Search for the cell housing the specified text and yield its [x, y] center coordinate. 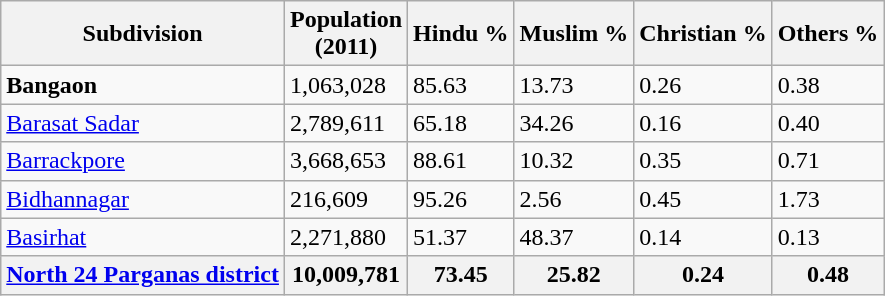
0.24 [703, 275]
Basirhat [143, 237]
2,271,880 [346, 237]
Others % [828, 34]
0.26 [703, 85]
34.26 [574, 123]
48.37 [574, 237]
10,009,781 [346, 275]
0.16 [703, 123]
1.73 [828, 199]
88.61 [461, 161]
Christian % [703, 34]
13.73 [574, 85]
85.63 [461, 85]
0.45 [703, 199]
216,609 [346, 199]
95.26 [461, 199]
25.82 [574, 275]
0.40 [828, 123]
Population(2011) [346, 34]
51.37 [461, 237]
0.13 [828, 237]
0.71 [828, 161]
Subdivision [143, 34]
North 24 Parganas district [143, 275]
65.18 [461, 123]
Barrackpore [143, 161]
Hindu % [461, 34]
2.56 [574, 199]
Muslim % [574, 34]
2,789,611 [346, 123]
73.45 [461, 275]
Bidhannagar [143, 199]
Barasat Sadar [143, 123]
0.14 [703, 237]
1,063,028 [346, 85]
0.35 [703, 161]
3,668,653 [346, 161]
Bangaon [143, 85]
0.38 [828, 85]
0.48 [828, 275]
10.32 [574, 161]
